Identify which cell holds the provided text, then report its [X, Y] central coordinate. 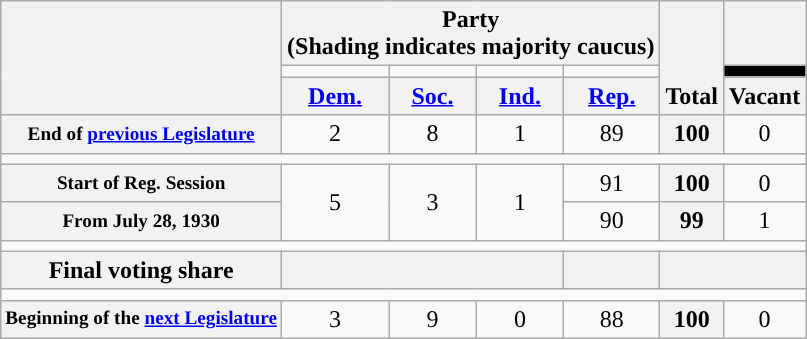
End of previous Legislature [142, 134]
Rep. [612, 96]
Ind. [520, 96]
5 [336, 202]
2 [336, 134]
Beginning of the next Legislature [142, 319]
88 [612, 319]
From July 28, 1930 [142, 221]
Soc. [432, 96]
9 [432, 319]
89 [612, 134]
Party (Shading indicates majority caucus) [471, 34]
8 [432, 134]
91 [612, 183]
Final voting share [142, 270]
Total [692, 58]
Vacant [764, 96]
Start of Reg. Session [142, 183]
Dem. [336, 96]
90 [612, 221]
99 [692, 221]
